Return [x, y] of the center of cell containing provided text 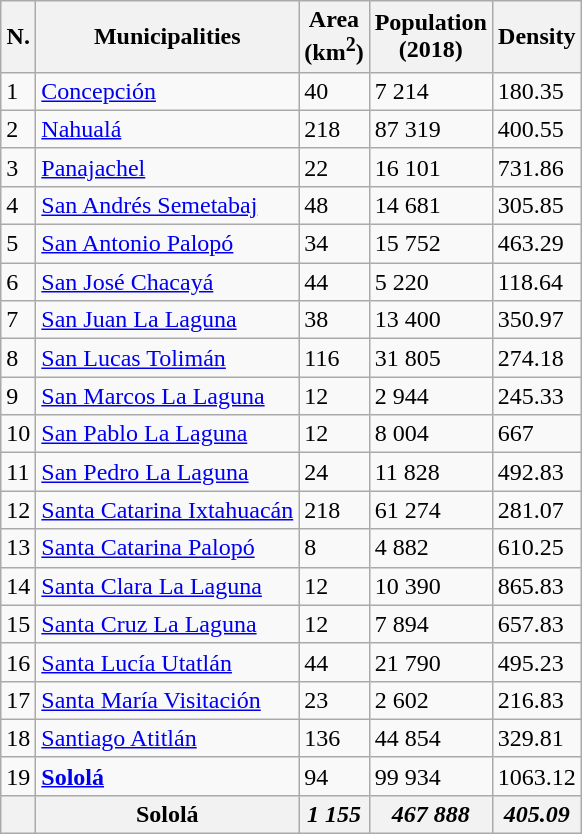
8 004 [430, 434]
245.33 [536, 396]
492.83 [536, 472]
11 [18, 472]
San Andrés Semetabaj [168, 205]
Santa Catarina Ixtahuacán [168, 510]
Santa María Visitación [168, 700]
2 [18, 129]
274.18 [536, 358]
610.25 [536, 548]
61 274 [430, 510]
495.23 [536, 662]
Santa Clara La Laguna [168, 586]
329.81 [536, 738]
18 [18, 738]
400.55 [536, 129]
4 882 [430, 548]
San Pablo La Laguna [168, 434]
16 101 [430, 167]
4 [18, 205]
6 [18, 282]
463.29 [536, 244]
467 888 [430, 814]
405.09 [536, 814]
13 400 [430, 320]
San José Chacayá [168, 282]
38 [334, 320]
Municipalities [168, 37]
667 [536, 434]
19 [18, 776]
281.07 [536, 510]
Panajachel [168, 167]
16 [18, 662]
5 [18, 244]
48 [334, 205]
87 319 [430, 129]
Concepción [168, 91]
136 [334, 738]
3 [18, 167]
2 944 [430, 396]
10 [18, 434]
San Marcos La Laguna [168, 396]
7 214 [430, 91]
Nahualá [168, 129]
116 [334, 358]
Area(km2) [334, 37]
17 [18, 700]
657.83 [536, 624]
94 [334, 776]
7 [18, 320]
7 894 [430, 624]
5 220 [430, 282]
1 [18, 91]
Santa Cruz La Laguna [168, 624]
118.64 [536, 282]
34 [334, 244]
11 828 [430, 472]
305.85 [536, 205]
Santa Catarina Palopó [168, 548]
865.83 [536, 586]
14 681 [430, 205]
2 602 [430, 700]
10 390 [430, 586]
15 752 [430, 244]
99 934 [430, 776]
San Pedro La Laguna [168, 472]
San Lucas Tolimán [168, 358]
23 [334, 700]
9 [18, 396]
22 [334, 167]
Santa Lucía Utatlán [168, 662]
350.97 [536, 320]
Population(2018) [430, 37]
N. [18, 37]
216.83 [536, 700]
San Juan La Laguna [168, 320]
Santiago Atitlán [168, 738]
180.35 [536, 91]
21 790 [430, 662]
Density [536, 37]
31 805 [430, 358]
24 [334, 472]
731.86 [536, 167]
13 [18, 548]
44 854 [430, 738]
1063.12 [536, 776]
15 [18, 624]
40 [334, 91]
14 [18, 586]
1 155 [334, 814]
San Antonio Palopó [168, 244]
